For the text-containing cell, return its midpoint in (x, y) coordinate format. 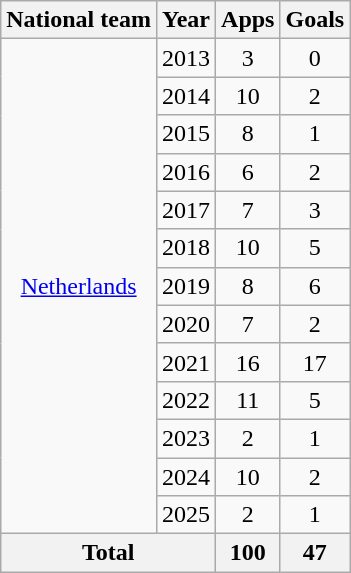
2017 (186, 210)
2025 (186, 515)
2022 (186, 400)
0 (315, 58)
Goals (315, 20)
2015 (186, 134)
17 (315, 362)
2016 (186, 172)
Total (108, 553)
16 (248, 362)
11 (248, 400)
100 (248, 553)
2023 (186, 438)
Year (186, 20)
Apps (248, 20)
47 (315, 553)
2020 (186, 324)
2013 (186, 58)
Netherlands (79, 286)
2019 (186, 286)
2021 (186, 362)
National team (79, 20)
2018 (186, 248)
2014 (186, 96)
2024 (186, 477)
